Identify which cell holds the provided text, then report its (X, Y) central coordinate. 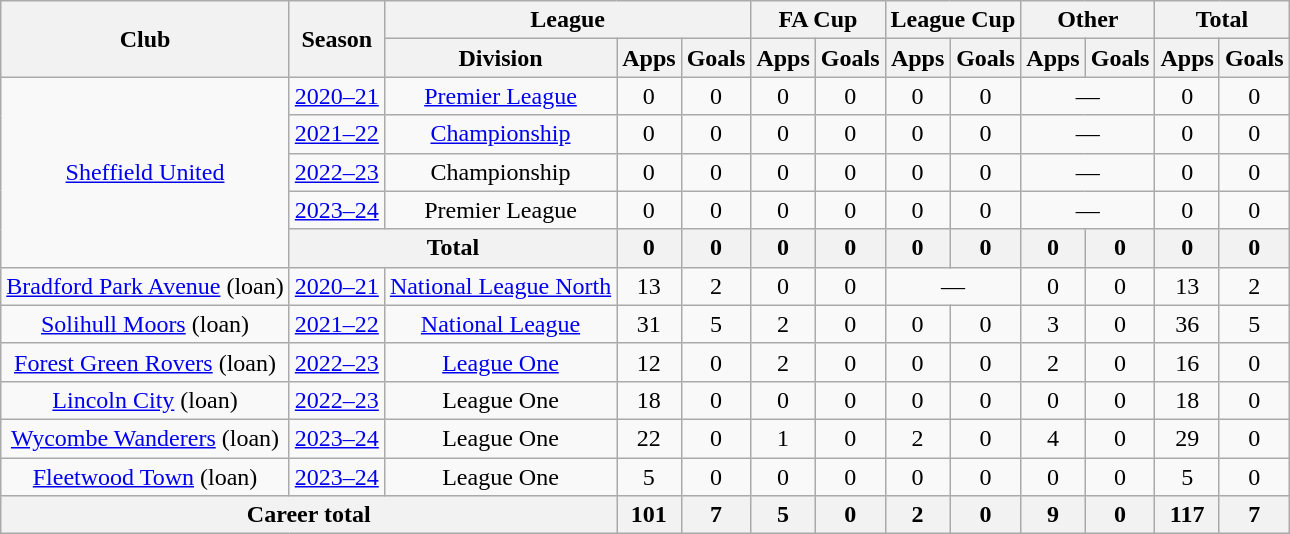
National League (500, 324)
Solihull Moors (loan) (146, 324)
1 (783, 438)
29 (1187, 438)
Lincoln City (loan) (146, 400)
4 (1053, 438)
22 (649, 438)
Club (146, 39)
16 (1187, 362)
League (567, 20)
9 (1053, 515)
12 (649, 362)
Wycombe Wanderers (loan) (146, 438)
League Cup (953, 20)
117 (1187, 515)
Career total (309, 515)
31 (649, 324)
Season (336, 39)
National League North (500, 286)
36 (1187, 324)
Forest Green Rovers (loan) (146, 362)
Bradford Park Avenue (loan) (146, 286)
Sheffield United (146, 172)
Fleetwood Town (loan) (146, 477)
Division (500, 58)
FA Cup (818, 20)
101 (649, 515)
Other (1088, 20)
3 (1053, 324)
